Locate the cell with the specified text and output its (x, y) center coordinate. 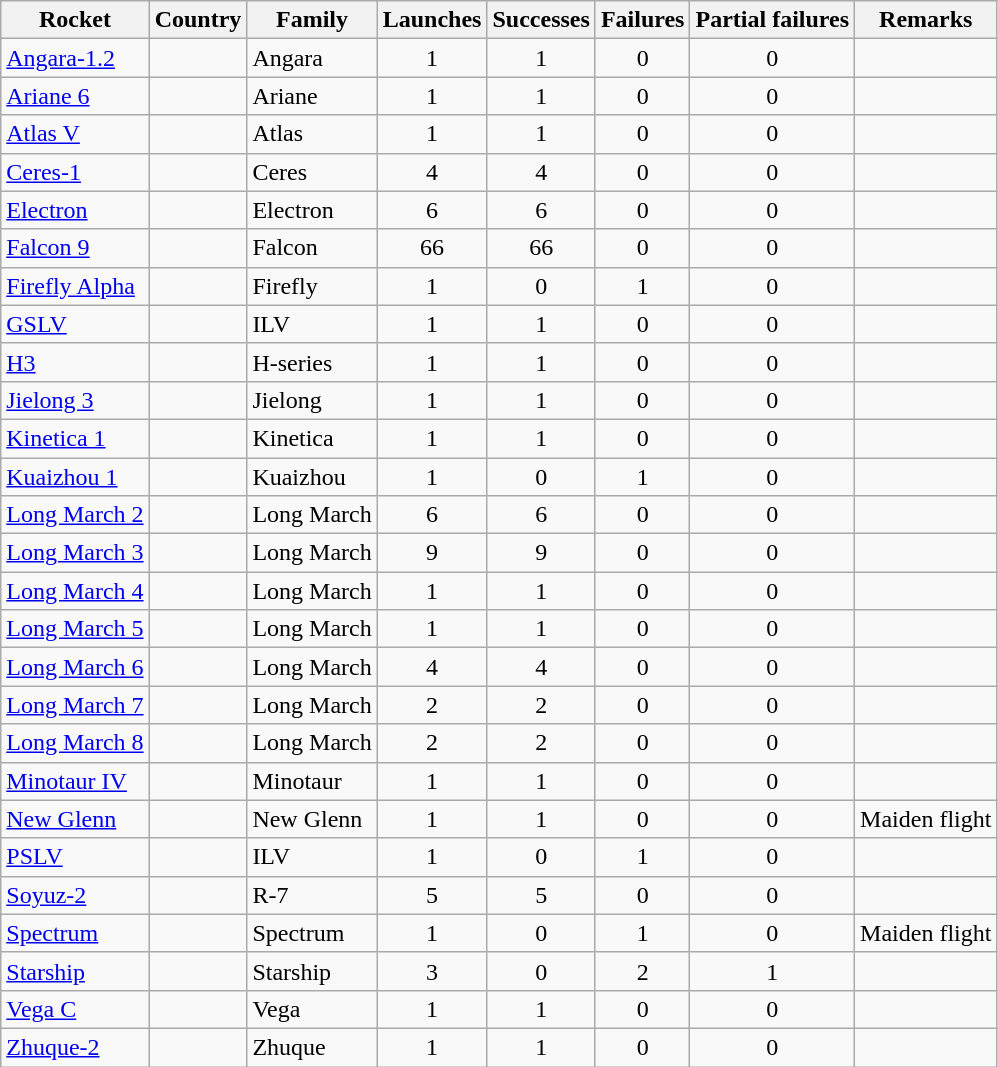
Firefly (312, 286)
Long March 8 (75, 743)
Angara-1.2 (75, 58)
Jielong 3 (75, 400)
Long March 3 (75, 553)
Minotaur IV (75, 781)
Launches (432, 20)
Falcon 9 (75, 248)
Remarks (926, 20)
Long March 2 (75, 515)
Falcon (312, 248)
Kuaizhou 1 (75, 477)
Firefly Alpha (75, 286)
3 (432, 971)
Vega C (75, 1009)
Ariane 6 (75, 96)
Soyuz-2 (75, 895)
Kinetica 1 (75, 438)
R-7 (312, 895)
Long March 6 (75, 667)
H3 (75, 362)
Zhuque (312, 1047)
Atlas (312, 134)
Successes (541, 20)
Atlas V (75, 134)
Kuaizhou (312, 477)
Rocket (75, 20)
Long March 7 (75, 705)
Country (198, 20)
Ceres-1 (75, 172)
Ariane (312, 96)
Partial failures (772, 20)
Long March 4 (75, 591)
Long March 5 (75, 629)
Kinetica (312, 438)
H-series (312, 362)
Family (312, 20)
Angara (312, 58)
GSLV (75, 324)
Zhuque-2 (75, 1047)
Ceres (312, 172)
Jielong (312, 400)
Failures (642, 20)
Minotaur (312, 781)
Vega (312, 1009)
PSLV (75, 857)
